Detect which cell encompasses the target text, then output its (x, y) center coordinate. 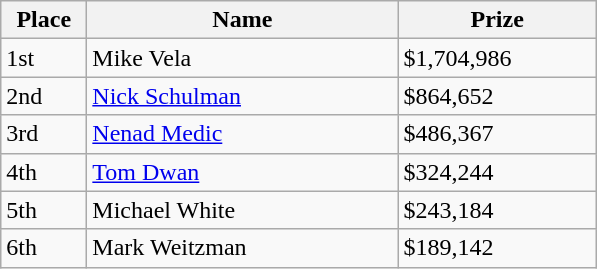
$189,142 (498, 248)
Nenad Medic (242, 134)
Tom Dwan (242, 172)
4th (44, 172)
$243,184 (498, 210)
2nd (44, 96)
3rd (44, 134)
Nick Schulman (242, 96)
Name (242, 20)
Michael White (242, 210)
Mark Weitzman (242, 248)
$1,704,986 (498, 58)
Mike Vela (242, 58)
$864,652 (498, 96)
$324,244 (498, 172)
Place (44, 20)
5th (44, 210)
Prize (498, 20)
1st (44, 58)
6th (44, 248)
$486,367 (498, 134)
